Capture the cell that displays the provided text and extract its [x, y] central coordinate. 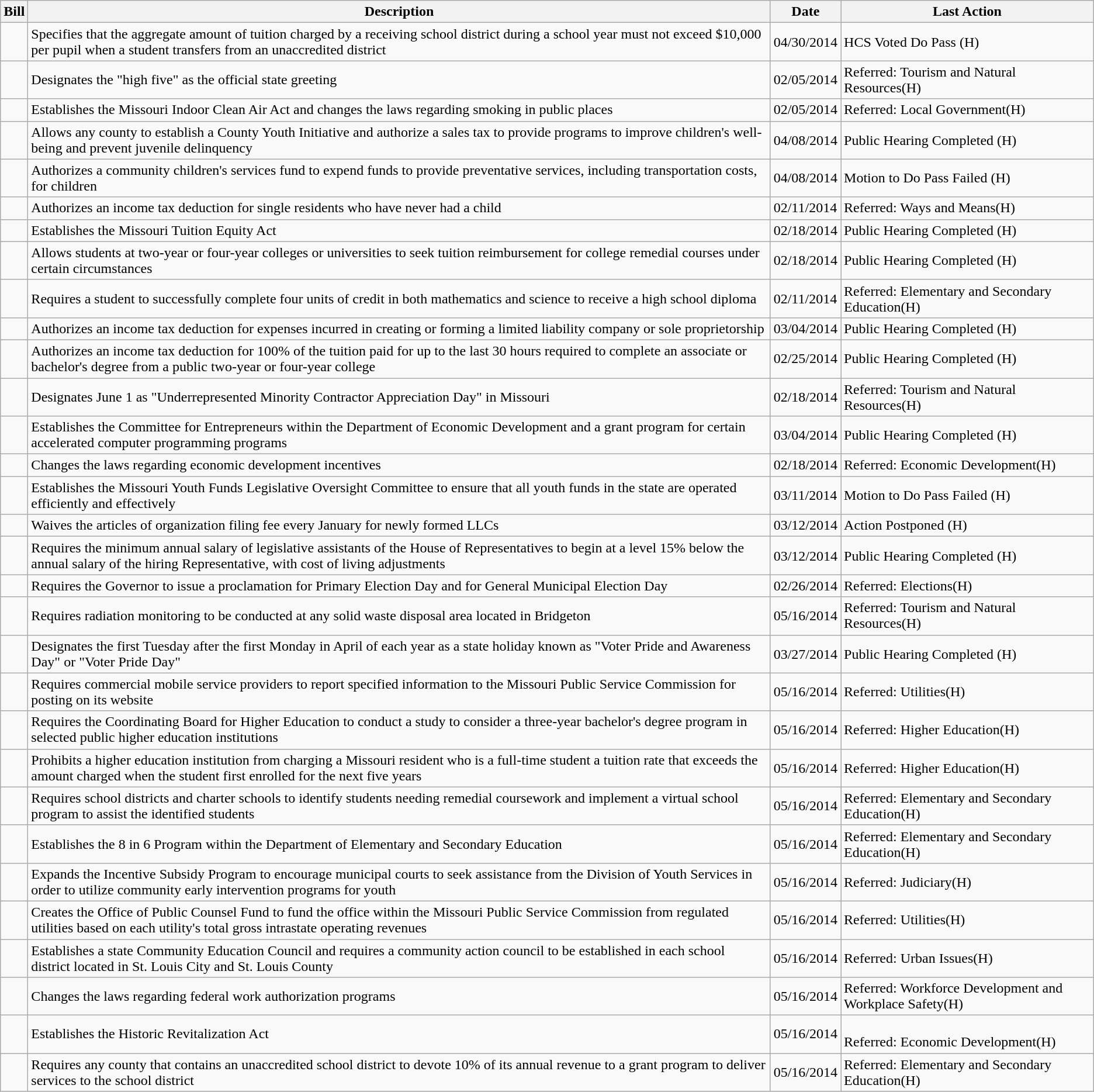
02/26/2014 [805, 586]
Establishes the Missouri Tuition Equity Act [399, 230]
Referred: Local Government(H) [968, 110]
Changes the laws regarding economic development incentives [399, 465]
Establishes the Missouri Indoor Clean Air Act and changes the laws regarding smoking in public places [399, 110]
Requires the Governor to issue a proclamation for Primary Election Day and for General Municipal Election Day [399, 586]
Action Postponed (H) [968, 526]
Requires radiation monitoring to be conducted at any solid waste disposal area located in Bridgeton [399, 616]
02/25/2014 [805, 359]
Bill [14, 12]
Referred: Ways and Means(H) [968, 208]
Designates the "high five" as the official state greeting [399, 80]
Establishes the 8 in 6 Program within the Department of Elementary and Secondary Education [399, 844]
Date [805, 12]
Referred: Urban Issues(H) [968, 958]
Authorizes an income tax deduction for expenses incurred in creating or forming a limited liability company or sole proprietorship [399, 329]
Authorizes an income tax deduction for single residents who have never had a child [399, 208]
HCS Voted Do Pass (H) [968, 42]
Establishes the Historic Revitalization Act [399, 1035]
Authorizes a community children's services fund to expend funds to provide preventative services, including transportation costs, for children [399, 178]
Waives the articles of organization filing fee every January for newly formed LLCs [399, 526]
Description [399, 12]
03/27/2014 [805, 654]
Referred: Elections(H) [968, 586]
Requires a student to successfully complete four units of credit in both mathematics and science to receive a high school diploma [399, 298]
Last Action [968, 12]
Requires commercial mobile service providers to report specified information to the Missouri Public Service Commission for posting on its website [399, 692]
03/11/2014 [805, 496]
Referred: Judiciary(H) [968, 882]
Designates June 1 as "Underrepresented Minority Contractor Appreciation Day" in Missouri [399, 396]
Referred: Workforce Development and Workplace Safety(H) [968, 996]
Changes the laws regarding federal work authorization programs [399, 996]
04/30/2014 [805, 42]
